For the text-containing cell, return its midpoint in [X, Y] coordinate format. 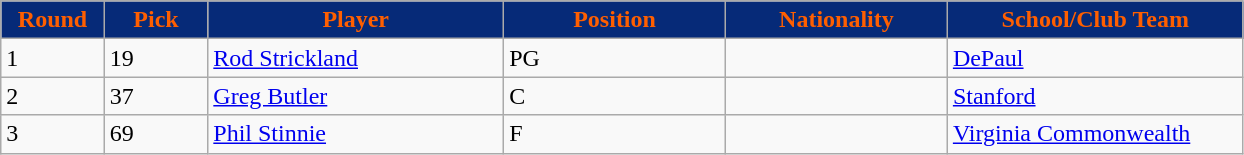
2 [53, 96]
1 [53, 58]
69 [156, 134]
19 [156, 58]
Pick [156, 20]
3 [53, 134]
Phil Stinnie [356, 134]
Round [53, 20]
Virginia Commonwealth [1095, 134]
F [615, 134]
37 [156, 96]
Greg Butler [356, 96]
School/Club Team [1095, 20]
Player [356, 20]
Stanford [1095, 96]
DePaul [1095, 58]
C [615, 96]
Position [615, 20]
Rod Strickland [356, 58]
Nationality [836, 20]
PG [615, 58]
